Locate the cell with the specified text and output its [x, y] center coordinate. 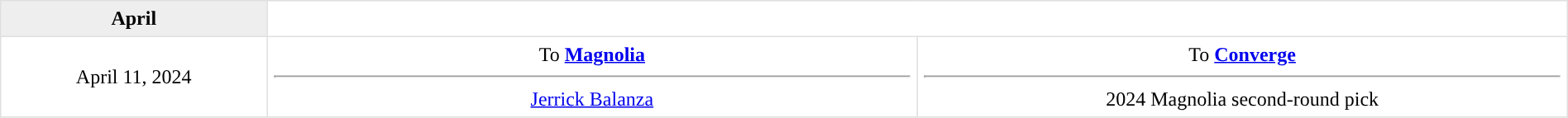
April 11, 2024 [134, 77]
To Converge2024 Magnolia second-round pick [1242, 77]
April [134, 19]
To MagnoliaJerrick Balanza [592, 77]
